Find where the given text appears and provide that cell's center as [X, Y] coordinate. 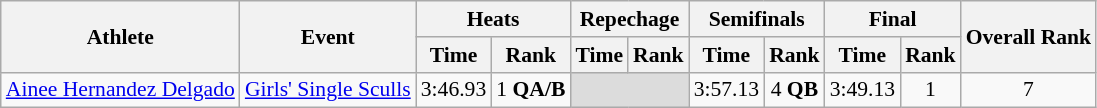
1 QA/B [530, 90]
Ainee Hernandez Delgado [120, 90]
Athlete [120, 36]
4 QB [794, 90]
3:49.13 [862, 90]
Heats [494, 19]
Semifinals [757, 19]
Event [328, 36]
1 [930, 90]
7 [1028, 90]
Final [893, 19]
Repechage [629, 19]
3:46.93 [454, 90]
Girls' Single Sculls [328, 90]
Overall Rank [1028, 36]
3:57.13 [726, 90]
